Locate the cell with the specified text and output its (X, Y) center coordinate. 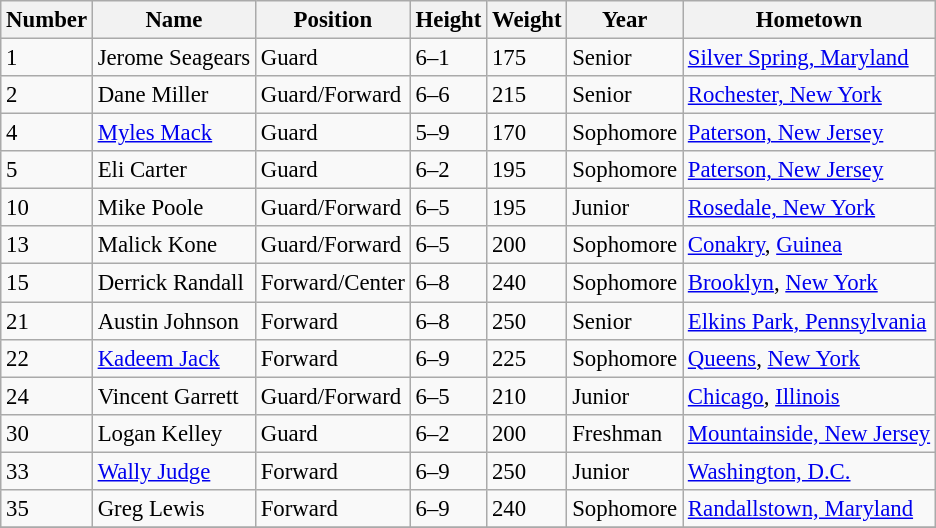
Austin Johnson (174, 321)
Conakry, Guinea (810, 245)
30 (47, 433)
215 (527, 95)
15 (47, 283)
Chicago, Illinois (810, 396)
Jerome Seagears (174, 58)
4 (47, 133)
5 (47, 170)
Forward/Center (332, 283)
Eli Carter (174, 170)
2 (47, 95)
Wally Judge (174, 471)
22 (47, 358)
Washington, D.C. (810, 471)
10 (47, 208)
Elkins Park, Pennsylvania (810, 321)
33 (47, 471)
Mike Poole (174, 208)
Hometown (810, 20)
Vincent Garrett (174, 396)
Year (625, 20)
Dane Miller (174, 95)
1 (47, 58)
Randallstown, Maryland (810, 509)
Weight (527, 20)
170 (527, 133)
Myles Mack (174, 133)
Name (174, 20)
13 (47, 245)
Number (47, 20)
Brooklyn, New York (810, 283)
35 (47, 509)
Kadeem Jack (174, 358)
Mountainside, New Jersey (810, 433)
21 (47, 321)
6–1 (448, 58)
24 (47, 396)
5–9 (448, 133)
6–6 (448, 95)
Derrick Randall (174, 283)
225 (527, 358)
Rochester, New York (810, 95)
Freshman (625, 433)
210 (527, 396)
Greg Lewis (174, 509)
Malick Kone (174, 245)
Silver Spring, Maryland (810, 58)
Queens, New York (810, 358)
Height (448, 20)
Rosedale, New York (810, 208)
Position (332, 20)
175 (527, 58)
Logan Kelley (174, 433)
